Identify which cell holds the provided text, then report its (X, Y) central coordinate. 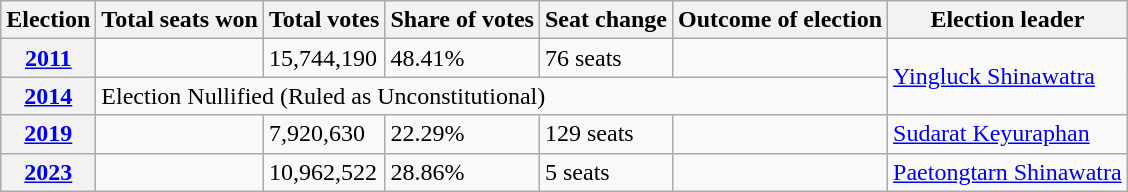
5 seats (606, 172)
Election leader (1008, 20)
28.86% (462, 172)
Total seats won (180, 20)
Outcome of election (780, 20)
129 seats (606, 134)
Seat change (606, 20)
2019 (48, 134)
2014 (48, 96)
22.29% (462, 134)
7,920,630 (324, 134)
48.41% (462, 58)
Election Nullified (Ruled as Unconstitutional) (492, 96)
2023 (48, 172)
10,962,522 (324, 172)
Share of votes (462, 20)
Sudarat Keyuraphan (1008, 134)
Election (48, 20)
76 seats (606, 58)
Total votes (324, 20)
15,744,190 (324, 58)
Paetongtarn Shinawatra (1008, 172)
2011 (48, 58)
Yingluck Shinawatra (1008, 77)
